For the text-containing cell, return its midpoint in [x, y] coordinate format. 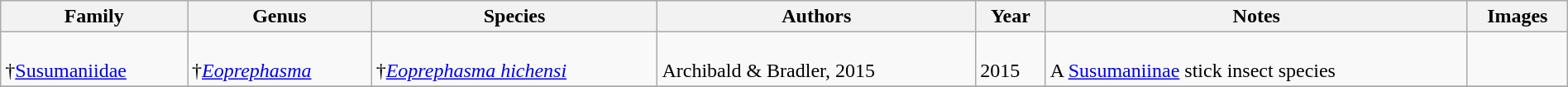
Authors [817, 17]
Genus [280, 17]
Family [94, 17]
Year [1011, 17]
†Eoprephasma hichensi [514, 60]
Archibald & Bradler, 2015 [817, 60]
A Susumaniinae stick insect species [1256, 60]
†Eoprephasma [280, 60]
Images [1517, 17]
†Susumaniidae [94, 60]
Species [514, 17]
2015 [1011, 60]
Notes [1256, 17]
